Capture the cell that displays the provided text and extract its (X, Y) central coordinate. 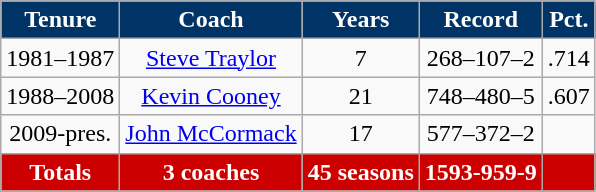
1988–2008 (60, 96)
Record (480, 20)
Coach (211, 20)
748–480–5 (480, 96)
268–107–2 (480, 58)
Kevin Cooney (211, 96)
3 coaches (211, 172)
Tenure (60, 20)
2009-pres. (60, 134)
45 seasons (360, 172)
577–372–2 (480, 134)
7 (360, 58)
Pct. (568, 20)
17 (360, 134)
21 (360, 96)
Years (360, 20)
.714 (568, 58)
1593-959-9 (480, 172)
1981–1987 (60, 58)
.607 (568, 96)
Totals (60, 172)
John McCormack (211, 134)
Steve Traylor (211, 58)
